Identify which cell holds the provided text, then report its (x, y) central coordinate. 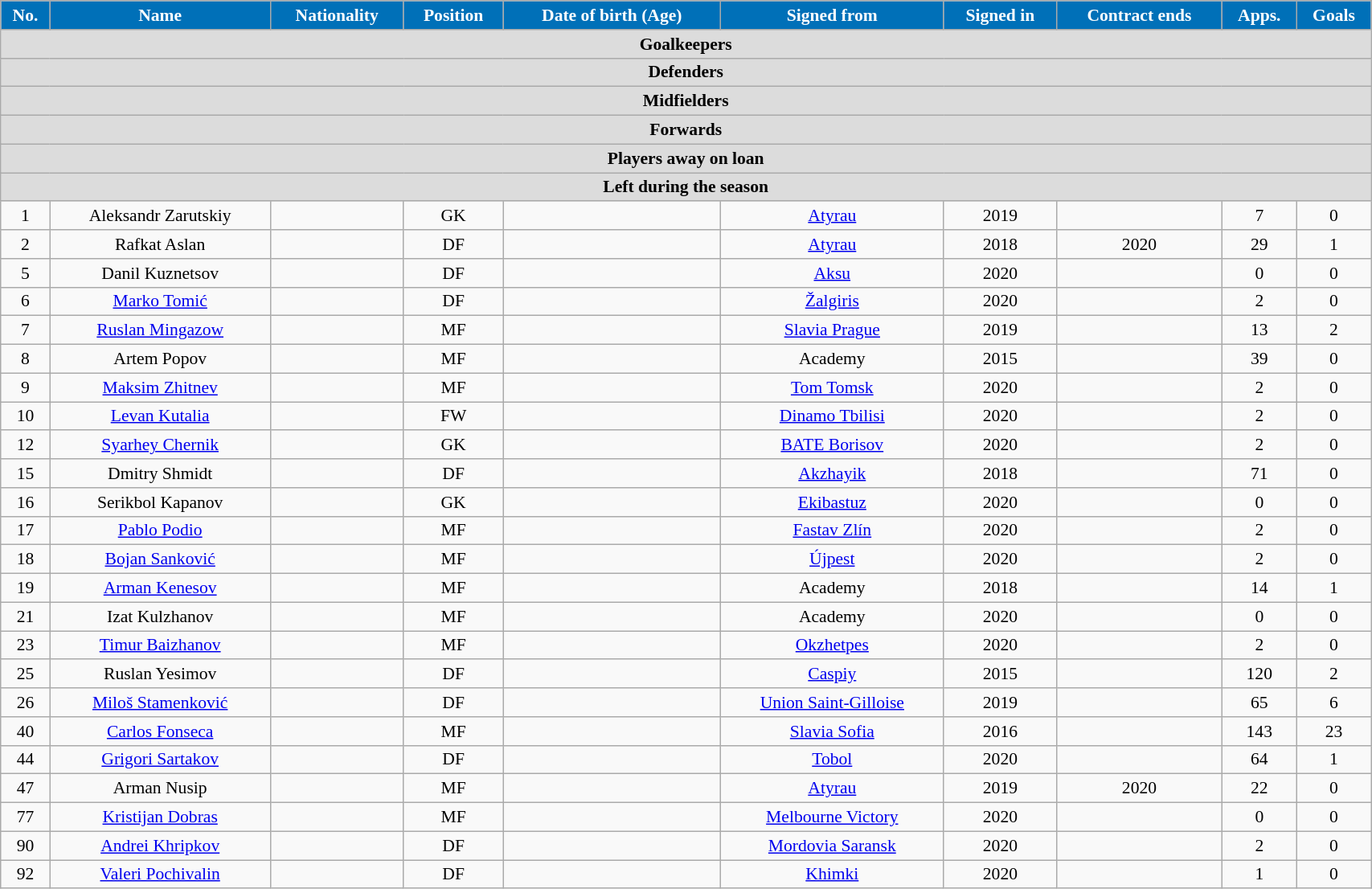
Izat Kulzhanov (160, 617)
Kristijan Dobras (160, 817)
Name (160, 15)
Players away on loan (686, 158)
Goals (1333, 15)
Okzhetpes (833, 645)
Aksu (833, 273)
Akzhayik (833, 473)
Signed from (833, 15)
Contract ends (1140, 15)
39 (1259, 359)
120 (1259, 674)
Andrei Khripkov (160, 846)
Pablo Podio (160, 531)
Levan Kutalia (160, 416)
Marko Tomić (160, 301)
Caspiy (833, 674)
8 (26, 359)
90 (26, 846)
Arman Nusip (160, 789)
65 (1259, 703)
5 (26, 273)
19 (26, 588)
16 (26, 502)
12 (26, 445)
21 (26, 617)
Rafkat Aslan (160, 244)
Timur Baizhanov (160, 645)
Danil Kuznetsov (160, 273)
Mordovia Saransk (833, 846)
Žalgiris (833, 301)
Melbourne Victory (833, 817)
13 (1259, 330)
Apps. (1259, 15)
Signed in (1000, 15)
Ekibastuz (833, 502)
Forwards (686, 130)
Fastav Zlín (833, 531)
Nationality (337, 15)
10 (26, 416)
9 (26, 387)
92 (26, 875)
Slavia Sofia (833, 731)
Ruslan Yesimov (160, 674)
77 (26, 817)
Defenders (686, 72)
Union Saint-Gilloise (833, 703)
47 (26, 789)
Left during the season (686, 187)
64 (1259, 760)
Serikbol Kapanov (160, 502)
Dinamo Tbilisi (833, 416)
Carlos Fonseca (160, 731)
Aleksandr Zarutskiy (160, 216)
Khimki (833, 875)
Arman Kenesov (160, 588)
Bojan Sanković (160, 559)
No. (26, 15)
Valeri Pochivalin (160, 875)
71 (1259, 473)
Grigori Sartakov (160, 760)
FW (453, 416)
Miloš Stamenković (160, 703)
Date of birth (Age) (612, 15)
2016 (1000, 731)
Tom Tomsk (833, 387)
25 (26, 674)
Midfielders (686, 101)
18 (26, 559)
Dmitry Shmidt (160, 473)
40 (26, 731)
Syarhey Chernik (160, 445)
Position (453, 15)
15 (26, 473)
14 (1259, 588)
Maksim Zhitnev (160, 387)
Ruslan Mingazow (160, 330)
Újpest (833, 559)
44 (26, 760)
22 (1259, 789)
Tobol (833, 760)
143 (1259, 731)
26 (26, 703)
Slavia Prague (833, 330)
29 (1259, 244)
17 (26, 531)
Goalkeepers (686, 44)
Artem Popov (160, 359)
BATE Borisov (833, 445)
